Scan for the cell matching the given text and deliver its (X, Y) coordinate at center. 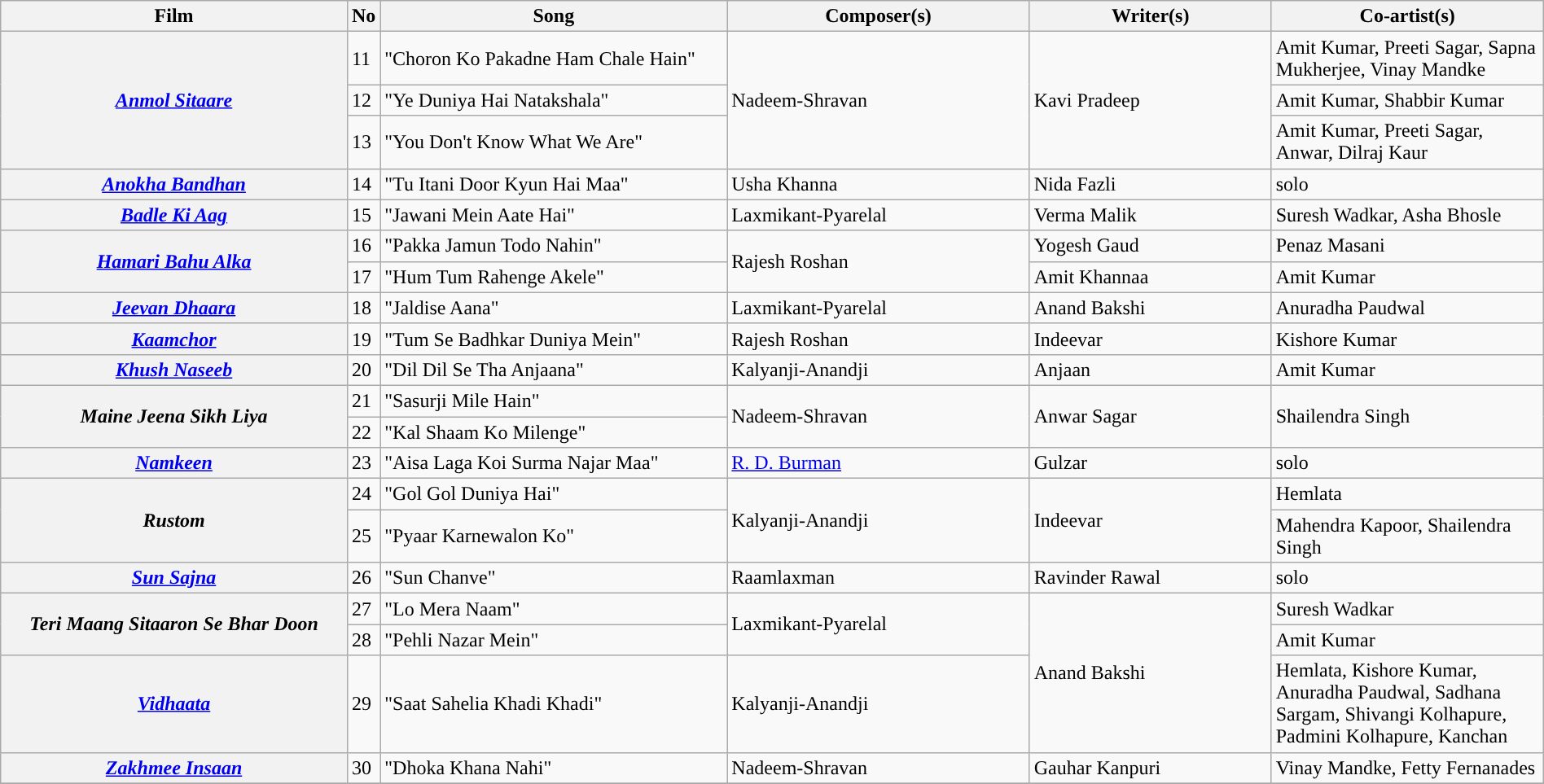
Mahendra Kapoor, Shailendra Singh (1407, 536)
Amit Kumar, Shabbir Kumar (1407, 100)
29 (363, 703)
"Kal Shaam Ko Milenge" (554, 432)
Amit Khannaa (1150, 277)
Gulzar (1150, 463)
Co-artist(s) (1407, 16)
"Pehli Nazar Mein" (554, 640)
Hamari Bahu Alka (174, 261)
Kaamchor (174, 339)
25 (363, 536)
"Sasurji Mile Hain" (554, 401)
Yogesh Gaud (1150, 246)
22 (363, 432)
"Gol Gol Duniya Hai" (554, 494)
Anmol Sitaare (174, 100)
Penaz Masani (1407, 246)
R. D. Burman (878, 463)
14 (363, 184)
"Tum Se Badhkar Duniya Mein" (554, 339)
21 (363, 401)
"Jaldise Aana" (554, 308)
Anokha Bandhan (174, 184)
Usha Khanna (878, 184)
28 (363, 640)
"Aisa Laga Koi Surma Najar Maa" (554, 463)
Amit Kumar, Preeti Sagar, Sapna Mukherjee, Vinay Mandke (1407, 59)
"Saat Sahelia Khadi Khadi" (554, 703)
Writer(s) (1150, 16)
11 (363, 59)
"Sun Chanve" (554, 578)
23 (363, 463)
"Pyaar Karnewalon Ko" (554, 536)
Maine Jeena Sikh Liya (174, 416)
Hemlata, Kishore Kumar, Anuradha Paudwal, Sadhana Sargam, Shivangi Kolhapure, Padmini Kolhapure, Kanchan (1407, 703)
Ravinder Rawal (1150, 578)
Amit Kumar, Preeti Sagar, Anwar, Dilraj Kaur (1407, 142)
"Ye Duniya Hai Natakshala" (554, 100)
"Dhoka Khana Nahi" (554, 768)
Zakhmee Insaan (174, 768)
Raamlaxman (878, 578)
17 (363, 277)
Anuradha Paudwal (1407, 308)
30 (363, 768)
15 (363, 215)
Teri Maang Sitaaron Se Bhar Doon (174, 624)
"Lo Mera Naam" (554, 609)
"Choron Ko Pakadne Ham Chale Hain" (554, 59)
Kishore Kumar (1407, 339)
Namkeen (174, 463)
26 (363, 578)
16 (363, 246)
Jeevan Dhaara (174, 308)
Vinay Mandke, Fetty Fernanades (1407, 768)
Vidhaata (174, 703)
18 (363, 308)
Verma Malik (1150, 215)
Film (174, 16)
"Jawani Mein Aate Hai" (554, 215)
19 (363, 339)
Hemlata (1407, 494)
20 (363, 370)
"Tu Itani Door Kyun Hai Maa" (554, 184)
Kavi Pradeep (1150, 100)
Rustom (174, 521)
24 (363, 494)
27 (363, 609)
Nida Fazli (1150, 184)
Shailendra Singh (1407, 416)
Suresh Wadkar (1407, 609)
No (363, 16)
Composer(s) (878, 16)
"Hum Tum Rahenge Akele" (554, 277)
Sun Sajna (174, 578)
Badle Ki Aag (174, 215)
13 (363, 142)
Anjaan (1150, 370)
"You Don't Know What We Are" (554, 142)
12 (363, 100)
"Dil Dil Se Tha Anjaana" (554, 370)
Gauhar Kanpuri (1150, 768)
Song (554, 16)
Suresh Wadkar, Asha Bhosle (1407, 215)
Khush Naseeb (174, 370)
"Pakka Jamun Todo Nahin" (554, 246)
Anwar Sagar (1150, 416)
